From the cell containing the given text, extract its center point as [X, Y] coordinate. 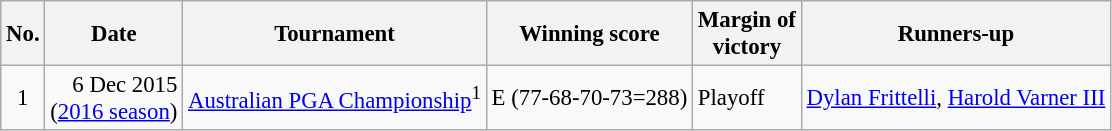
E (77-68-70-73=288) [589, 98]
Date [114, 34]
Tournament [335, 34]
Margin ofvictory [748, 34]
6 Dec 2015(2016 season) [114, 98]
Winning score [589, 34]
1 [23, 98]
No. [23, 34]
Runners-up [956, 34]
Playoff [748, 98]
Australian PGA Championship1 [335, 98]
Dylan Frittelli, Harold Varner III [956, 98]
